Provide the [x, y] coordinate of the cell's center where the given text is located.  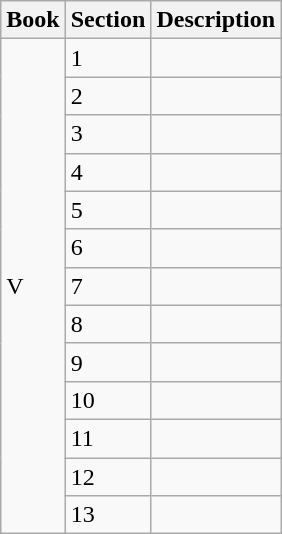
V [33, 286]
5 [108, 210]
2 [108, 96]
11 [108, 438]
10 [108, 400]
3 [108, 134]
13 [108, 515]
7 [108, 286]
9 [108, 362]
4 [108, 172]
12 [108, 477]
1 [108, 58]
Description [216, 20]
6 [108, 248]
Book [33, 20]
Section [108, 20]
8 [108, 324]
